Determine the [x, y] coordinate at the center of the cell enclosing the given text.  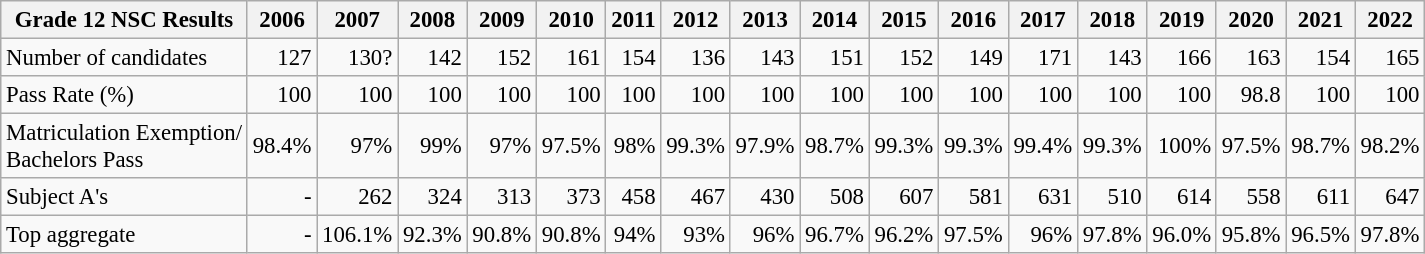
2006 [282, 20]
2016 [974, 20]
2010 [572, 20]
647 [1390, 197]
2007 [358, 20]
Subject A's [124, 197]
581 [974, 197]
161 [572, 58]
2012 [696, 20]
96.2% [904, 235]
171 [1042, 58]
313 [502, 197]
95.8% [1250, 235]
611 [1320, 197]
98.4% [282, 146]
2018 [1112, 20]
510 [1112, 197]
149 [974, 58]
467 [696, 197]
163 [1250, 58]
127 [282, 58]
430 [764, 197]
324 [432, 197]
Matriculation Exemption/Bachelors Pass [124, 146]
373 [572, 197]
Grade 12 NSC Results [124, 20]
2019 [1182, 20]
136 [696, 58]
2015 [904, 20]
614 [1182, 197]
2008 [432, 20]
631 [1042, 197]
99% [432, 146]
2017 [1042, 20]
98% [634, 146]
2013 [764, 20]
2014 [834, 20]
98.2% [1390, 146]
2020 [1250, 20]
106.1% [358, 235]
96.7% [834, 235]
98.8 [1250, 95]
2022 [1390, 20]
99.4% [1042, 146]
165 [1390, 58]
142 [432, 58]
2011 [634, 20]
558 [1250, 197]
100% [1182, 146]
Top aggregate [124, 235]
2021 [1320, 20]
96.0% [1182, 235]
607 [904, 197]
Number of candidates [124, 58]
94% [634, 235]
Pass Rate (%) [124, 95]
93% [696, 235]
2009 [502, 20]
97.9% [764, 146]
96.5% [1320, 235]
166 [1182, 58]
508 [834, 197]
92.3% [432, 235]
151 [834, 58]
458 [634, 197]
262 [358, 197]
130? [358, 58]
